Find where the given text appears and provide that cell's center as [X, Y] coordinate. 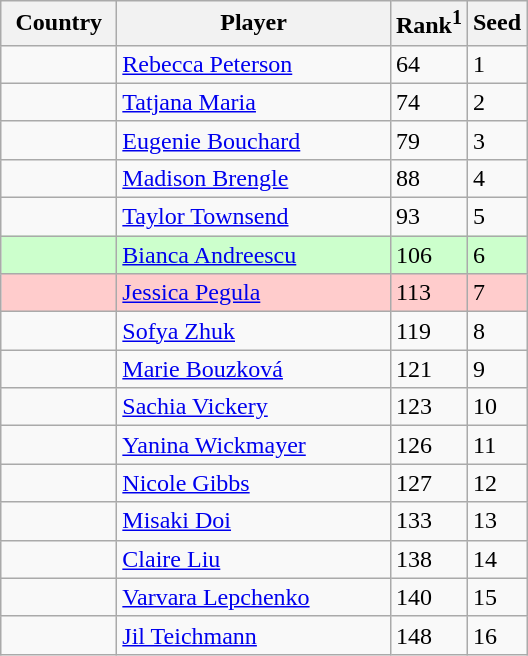
126 [428, 445]
Sofya Zhuk [254, 331]
Yanina Wickmayer [254, 445]
Sachia Vickery [254, 407]
11 [496, 445]
123 [428, 407]
Nicole Gibbs [254, 483]
Tatjana Maria [254, 102]
113 [428, 293]
6 [496, 255]
15 [496, 597]
Claire Liu [254, 559]
10 [496, 407]
8 [496, 331]
3 [496, 140]
16 [496, 635]
Seed [496, 24]
Jessica Pegula [254, 293]
140 [428, 597]
74 [428, 102]
Varvara Lepchenko [254, 597]
Jil Teichmann [254, 635]
64 [428, 64]
9 [496, 369]
Eugenie Bouchard [254, 140]
121 [428, 369]
Madison Brengle [254, 178]
Country [59, 24]
Player [254, 24]
148 [428, 635]
79 [428, 140]
5 [496, 217]
1 [496, 64]
119 [428, 331]
Marie Bouzková [254, 369]
133 [428, 521]
Rebecca Peterson [254, 64]
7 [496, 293]
138 [428, 559]
106 [428, 255]
2 [496, 102]
Bianca Andreescu [254, 255]
12 [496, 483]
93 [428, 217]
4 [496, 178]
127 [428, 483]
Taylor Townsend [254, 217]
13 [496, 521]
88 [428, 178]
Misaki Doi [254, 521]
Rank1 [428, 24]
14 [496, 559]
